Capture the cell that displays the provided text and extract its [x, y] central coordinate. 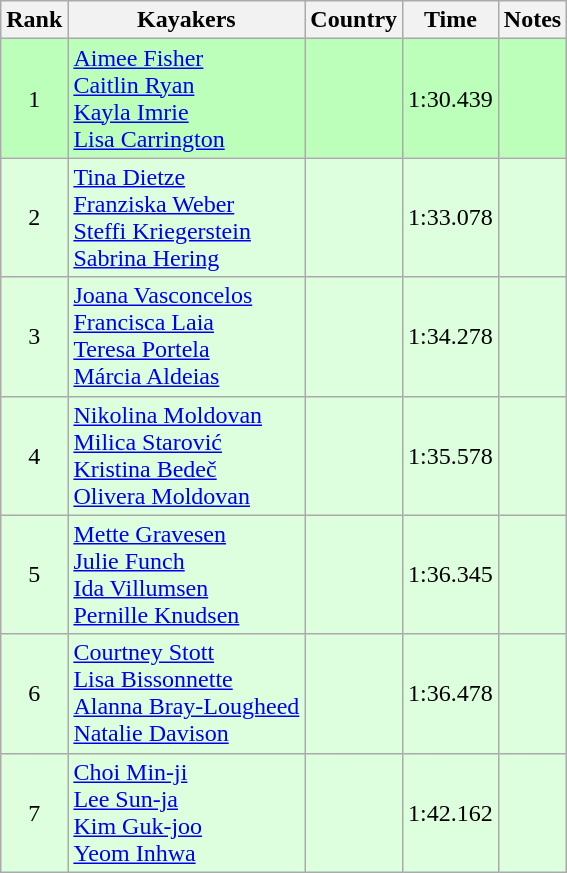
1:36.345 [451, 574]
4 [34, 456]
Aimee FisherCaitlin RyanKayla ImrieLisa Carrington [186, 98]
Rank [34, 20]
1 [34, 98]
3 [34, 336]
Kayakers [186, 20]
Mette GravesenJulie FunchIda VillumsenPernille Knudsen [186, 574]
1:35.578 [451, 456]
Nikolina MoldovanMilica StarovićKristina BedečOlivera Moldovan [186, 456]
5 [34, 574]
1:42.162 [451, 812]
Notes [532, 20]
Tina DietzeFranziska WeberSteffi KriegersteinSabrina Hering [186, 218]
Choi Min-jiLee Sun-jaKim Guk-jooYeom Inhwa [186, 812]
6 [34, 694]
Time [451, 20]
2 [34, 218]
Country [354, 20]
1:34.278 [451, 336]
1:30.439 [451, 98]
1:36.478 [451, 694]
7 [34, 812]
Joana VasconcelosFrancisca LaiaTeresa PortelaMárcia Aldeias [186, 336]
Courtney StottLisa BissonnetteAlanna Bray-LougheedNatalie Davison [186, 694]
1:33.078 [451, 218]
